Search for the cell housing the specified text and yield its [x, y] center coordinate. 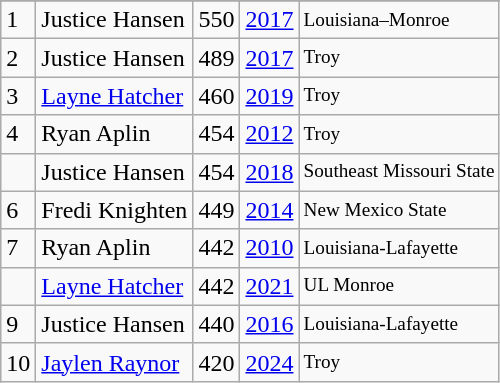
2021 [270, 286]
UL Monroe [399, 286]
489 [216, 58]
10 [18, 362]
7 [18, 248]
2010 [270, 248]
3 [18, 96]
2 [18, 58]
9 [18, 324]
Louisiana–Monroe [399, 20]
2012 [270, 134]
Jaylen Raynor [114, 362]
2019 [270, 96]
460 [216, 96]
6 [18, 210]
420 [216, 362]
440 [216, 324]
2016 [270, 324]
2018 [270, 172]
1 [18, 20]
2024 [270, 362]
Southeast Missouri State [399, 172]
4 [18, 134]
550 [216, 20]
2014 [270, 210]
Fredi Knighten [114, 210]
New Mexico State [399, 210]
449 [216, 210]
